Search for the cell housing the specified text and yield its (x, y) center coordinate. 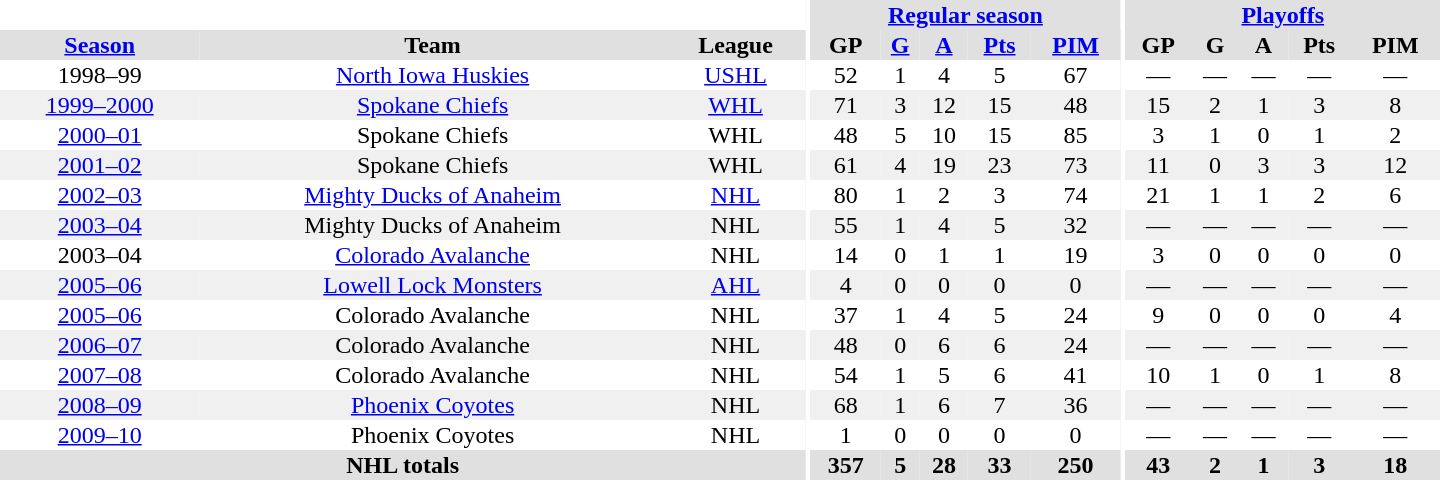
357 (846, 465)
43 (1158, 465)
Team (432, 45)
23 (1000, 165)
67 (1076, 75)
2009–10 (100, 435)
7 (1000, 405)
250 (1076, 465)
USHL (736, 75)
League (736, 45)
61 (846, 165)
2002–03 (100, 195)
1999–2000 (100, 105)
Lowell Lock Monsters (432, 285)
18 (1396, 465)
74 (1076, 195)
85 (1076, 135)
73 (1076, 165)
21 (1158, 195)
1998–99 (100, 75)
41 (1076, 375)
55 (846, 225)
80 (846, 195)
2000–01 (100, 135)
2006–07 (100, 345)
2007–08 (100, 375)
Playoffs (1283, 15)
9 (1158, 315)
33 (1000, 465)
68 (846, 405)
Season (100, 45)
37 (846, 315)
28 (944, 465)
Regular season (966, 15)
North Iowa Huskies (432, 75)
71 (846, 105)
52 (846, 75)
AHL (736, 285)
NHL totals (402, 465)
32 (1076, 225)
2001–02 (100, 165)
14 (846, 255)
11 (1158, 165)
36 (1076, 405)
54 (846, 375)
2008–09 (100, 405)
